For the text-containing cell, return its midpoint in [X, Y] coordinate format. 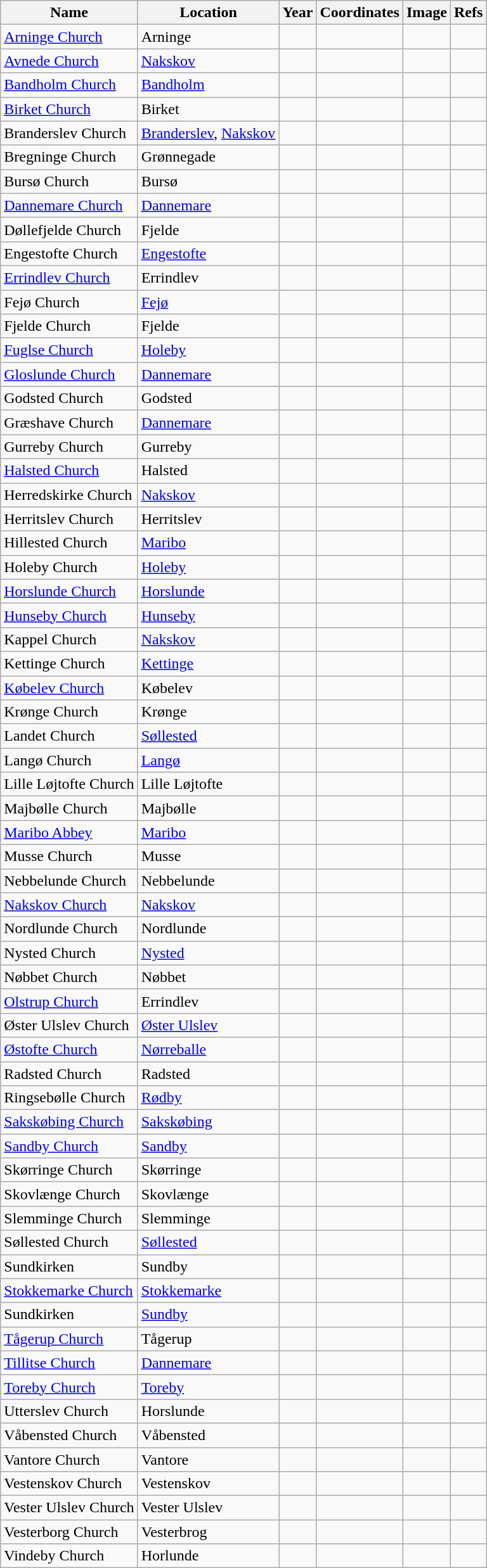
Utterslev Church [69, 1411]
Musse Church [69, 857]
Year [298, 13]
Radsted Church [69, 1074]
Sakskøbing Church [69, 1122]
Refs [468, 13]
Øster Ulslev [208, 1025]
Nørreballe [208, 1049]
Vester Ulslev Church [69, 1508]
Bursø Church [69, 181]
Name [69, 13]
Gloslunde Church [69, 374]
Langø [208, 760]
Branderslev Church [69, 133]
Lille Løjtofte [208, 784]
Majbølle Church [69, 808]
Nøbbet [208, 977]
Birket Church [69, 109]
Vesterborg Church [69, 1532]
Herritslev [208, 519]
Landet Church [69, 736]
Arninge Church [69, 37]
Halsted [208, 471]
Fuglse Church [69, 350]
Nordlunde [208, 929]
Herredskirke Church [69, 495]
Vestenskov Church [69, 1484]
Tågerup [208, 1339]
Location [208, 13]
Øster Ulslev Church [69, 1025]
Købelev [208, 687]
Hillested Church [69, 543]
Horlunde [208, 1556]
Våbensted Church [69, 1435]
Holeby Church [69, 567]
Dannemare Church [69, 205]
Lille Løjtofte Church [69, 784]
Krønge [208, 712]
Grønnegade [208, 157]
Græshave Church [69, 423]
Maribo Abbey [69, 832]
Langø Church [69, 760]
Skørringe Church [69, 1170]
Coordinates [360, 13]
Slemminge [208, 1218]
Skørringe [208, 1170]
Avnede Church [69, 61]
Skovlænge Church [69, 1194]
Engestofte Church [69, 253]
Sandby [208, 1146]
Nebbelunde [208, 881]
Vantore [208, 1459]
Tågerup Church [69, 1339]
Søllested Church [69, 1242]
Godsted [208, 398]
Vindeby Church [69, 1556]
Horslunde Church [69, 591]
Bursø [208, 181]
Image [426, 13]
Olstrup Church [69, 1001]
Slemminge Church [69, 1218]
Ringsebølle Church [69, 1098]
Bandholm Church [69, 85]
Nøbbet Church [69, 977]
Stokkemarke [208, 1291]
Errindlev Church [69, 277]
Majbølle [208, 808]
Stokkemarke Church [69, 1291]
Tillitse Church [69, 1363]
Vestenskov [208, 1484]
Arninge [208, 37]
Birket [208, 109]
Rødby [208, 1098]
Musse [208, 857]
Engestofte [208, 253]
Kettinge Church [69, 663]
Nysted [208, 953]
Hunseby Church [69, 615]
Toreby [208, 1387]
Døllefjelde Church [69, 229]
Krønge Church [69, 712]
Nebbelunde Church [69, 881]
Fejø Church [69, 302]
Kettinge [208, 663]
Herritslev Church [69, 519]
Gurreby [208, 447]
Godsted Church [69, 398]
Købelev Church [69, 687]
Sakskøbing [208, 1122]
Nordlunde Church [69, 929]
Vantore Church [69, 1459]
Sandby Church [69, 1146]
Skovlænge [208, 1194]
Vesterbrog [208, 1532]
Radsted [208, 1074]
Bandholm [208, 85]
Hunseby [208, 615]
Kappel Church [69, 639]
Gurreby Church [69, 447]
Vester Ulslev [208, 1508]
Branderslev, Nakskov [208, 133]
Bregninge Church [69, 157]
Halsted Church [69, 471]
Nakskov Church [69, 905]
Fejø [208, 302]
Nysted Church [69, 953]
Østofte Church [69, 1049]
Fjelde Church [69, 326]
Toreby Church [69, 1387]
Våbensted [208, 1435]
